Return [X, Y] of the center of cell containing provided text 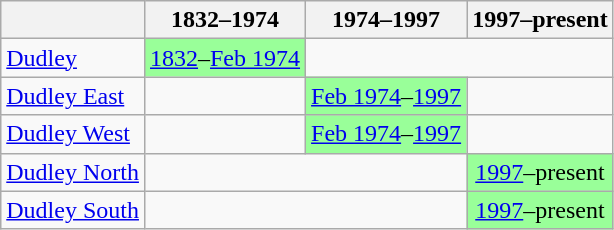
Dudley East [73, 96]
Dudley North [73, 172]
Dudley West [73, 134]
1974–1997 [386, 20]
Dudley [73, 58]
1832–Feb 1974 [224, 58]
Dudley South [73, 210]
1832–1974 [224, 20]
